Locate the cell with the specified text and output its [x, y] center coordinate. 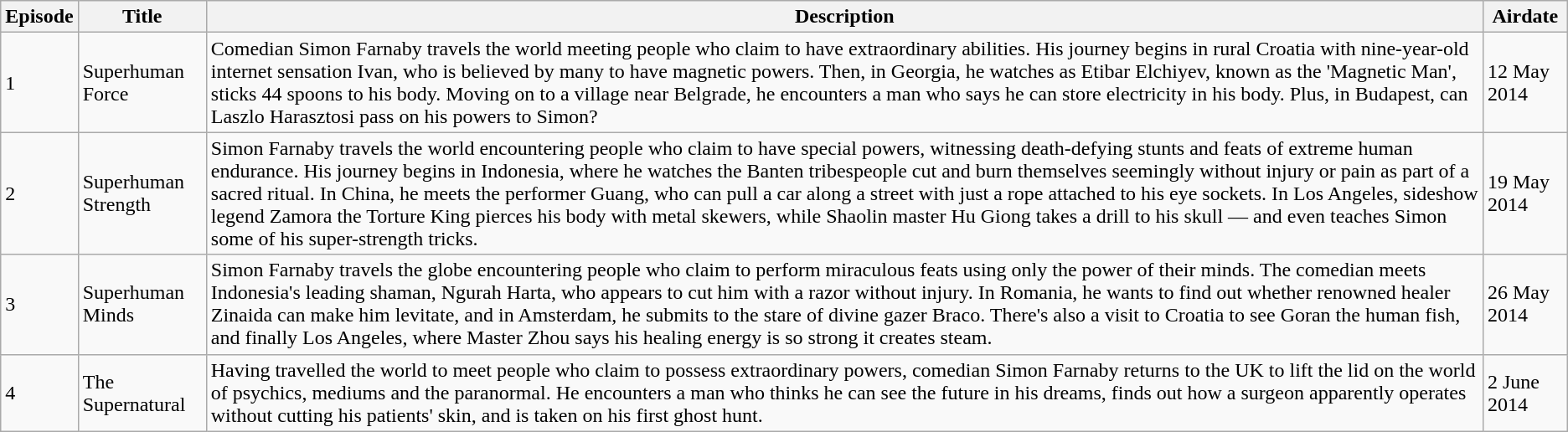
2 [39, 193]
2 June 2014 [1524, 393]
1 [39, 82]
Superhuman Force [142, 82]
19 May 2014 [1524, 193]
4 [39, 393]
Description [844, 17]
26 May 2014 [1524, 305]
Title [142, 17]
3 [39, 305]
Superhuman Strength [142, 193]
Airdate [1524, 17]
Episode [39, 17]
Superhuman Minds [142, 305]
12 May 2014 [1524, 82]
The Supernatural [142, 393]
